Scan for the cell matching the given text and deliver its (X, Y) coordinate at center. 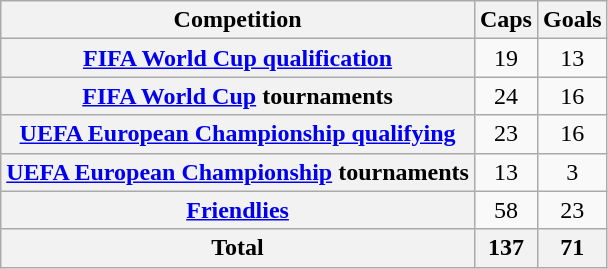
FIFA World Cup tournaments (238, 96)
Goals (572, 20)
24 (506, 96)
58 (506, 210)
19 (506, 58)
UEFA European Championship tournaments (238, 172)
137 (506, 248)
Competition (238, 20)
71 (572, 248)
Total (238, 248)
Friendlies (238, 210)
3 (572, 172)
Caps (506, 20)
FIFA World Cup qualification (238, 58)
UEFA European Championship qualifying (238, 134)
